Determine the (x, y) coordinate at the center of the cell enclosing the given text.  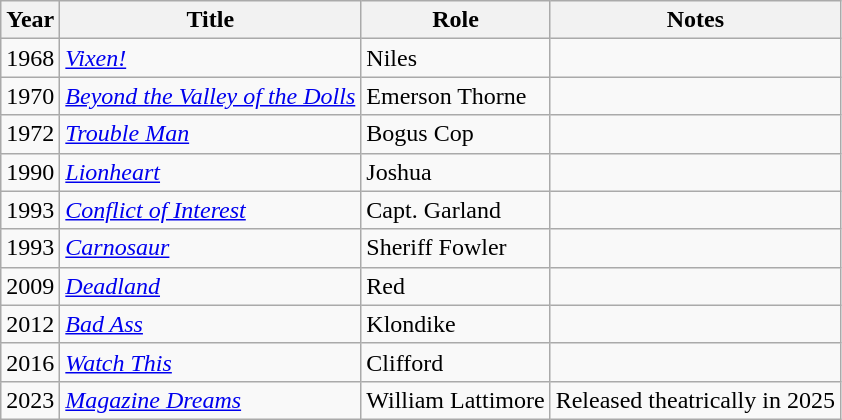
Trouble Man (210, 134)
1972 (30, 134)
Carnosaur (210, 248)
Year (30, 20)
Bogus Cop (456, 134)
Conflict of Interest (210, 210)
Released theatrically in 2025 (695, 400)
1968 (30, 58)
2009 (30, 286)
William Lattimore (456, 400)
Beyond the Valley of the Dolls (210, 96)
Capt. Garland (456, 210)
Deadland (210, 286)
1990 (30, 172)
Niles (456, 58)
Clifford (456, 362)
Emerson Thorne (456, 96)
Lionheart (210, 172)
Red (456, 286)
2012 (30, 324)
2016 (30, 362)
Magazine Dreams (210, 400)
Vixen! (210, 58)
Notes (695, 20)
Sheriff Fowler (456, 248)
2023 (30, 400)
Joshua (456, 172)
Watch This (210, 362)
Klondike (456, 324)
Role (456, 20)
Bad Ass (210, 324)
1970 (30, 96)
Title (210, 20)
